Scan for the cell matching the given text and deliver its [x, y] coordinate at center. 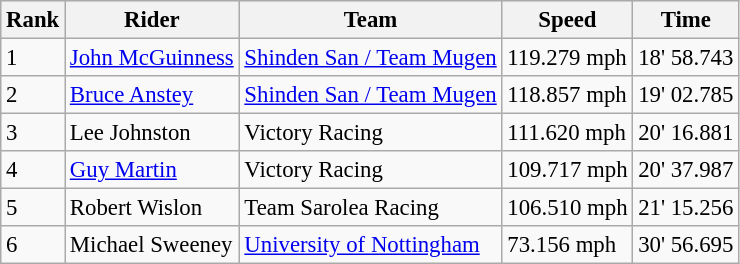
Team Sarolea Racing [370, 208]
21' 15.256 [686, 208]
18' 58.743 [686, 58]
University of Nottingham [370, 245]
5 [33, 208]
Michael Sweeney [152, 245]
Bruce Anstey [152, 95]
118.857 mph [568, 95]
30' 56.695 [686, 245]
119.279 mph [568, 58]
Guy Martin [152, 170]
6 [33, 245]
Team [370, 20]
2 [33, 95]
111.620 mph [568, 133]
20' 37.987 [686, 170]
Speed [568, 20]
73.156 mph [568, 245]
3 [33, 133]
Rider [152, 20]
Robert Wislon [152, 208]
1 [33, 58]
106.510 mph [568, 208]
19' 02.785 [686, 95]
Time [686, 20]
109.717 mph [568, 170]
John McGuinness [152, 58]
Rank [33, 20]
20' 16.881 [686, 133]
Lee Johnston [152, 133]
4 [33, 170]
